Locate the cell with the specified text and output its [x, y] center coordinate. 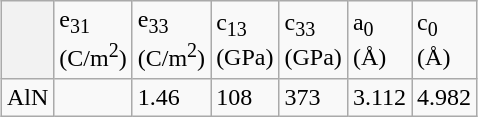
373 [313, 98]
4.982 [444, 98]
AlN [27, 98]
e33(C/m2) [171, 40]
e31(C/m2) [93, 40]
c33(GPa) [313, 40]
108 [245, 98]
3.112 [379, 98]
c13(GPa) [245, 40]
1.46 [171, 98]
a0(Å) [379, 40]
c0(Å) [444, 40]
